Provide the [X, Y] coordinate of the cell's center where the given text is located.  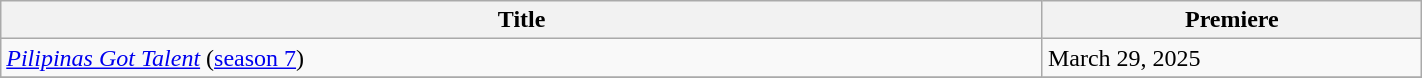
March 29, 2025 [1232, 58]
Title [522, 20]
Pilipinas Got Talent (season 7) [522, 58]
Premiere [1232, 20]
